Extract the (x, y) coordinate from the center of the cell holding the provided text.  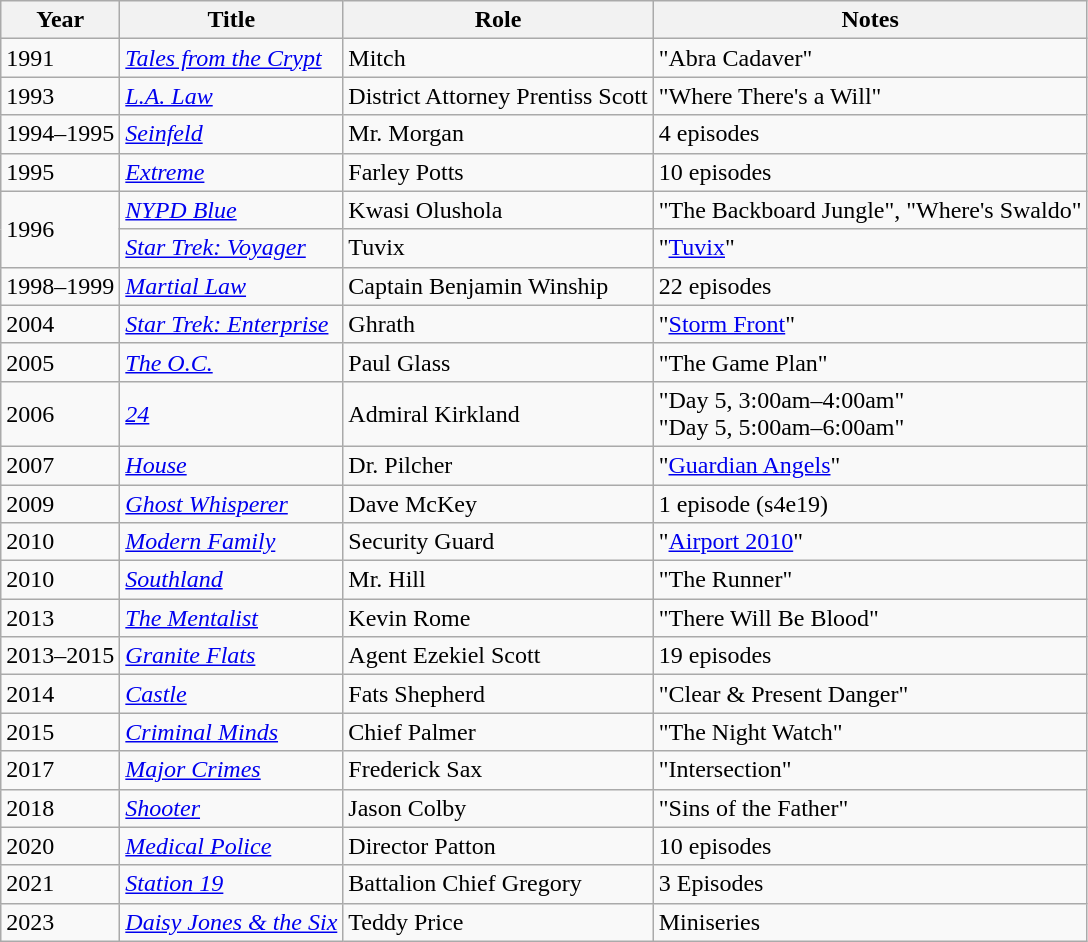
NYPD Blue (232, 210)
Miniseries (870, 922)
"Day 5, 3:00am–4:00am""Day 5, 5:00am–6:00am" (870, 414)
22 episodes (870, 286)
"Tuvix" (870, 248)
Kwasi Olushola (498, 210)
L.A. Law (232, 96)
"Guardian Angels" (870, 465)
Role (498, 20)
Mr. Morgan (498, 134)
Granite Flats (232, 656)
Jason Colby (498, 808)
1998–1999 (60, 286)
2021 (60, 884)
"Clear & Present Danger" (870, 694)
2005 (60, 362)
The Mentalist (232, 618)
3 Episodes (870, 884)
Dave McKey (498, 503)
Security Guard (498, 542)
Ghrath (498, 324)
District Attorney Prentiss Scott (498, 96)
2014 (60, 694)
1993 (60, 96)
Star Trek: Enterprise (232, 324)
House (232, 465)
2013 (60, 618)
"Intersection" (870, 770)
Captain Benjamin Winship (498, 286)
"Airport 2010" (870, 542)
24 (232, 414)
Mr. Hill (498, 580)
2018 (60, 808)
Star Trek: Voyager (232, 248)
Ghost Whisperer (232, 503)
"Storm Front" (870, 324)
"The Backboard Jungle", "Where's Swaldo" (870, 210)
"The Runner" (870, 580)
Castle (232, 694)
2023 (60, 922)
2009 (60, 503)
The O.C. (232, 362)
Paul Glass (498, 362)
1996 (60, 229)
Dr. Pilcher (498, 465)
Criminal Minds (232, 732)
Southland (232, 580)
2004 (60, 324)
1 episode (s4e19) (870, 503)
Tales from the Crypt (232, 58)
2006 (60, 414)
2013–2015 (60, 656)
2017 (60, 770)
2007 (60, 465)
Frederick Sax (498, 770)
Extreme (232, 172)
Martial Law (232, 286)
"Abra Cadaver" (870, 58)
Medical Police (232, 846)
"Sins of the Father" (870, 808)
"Where There's a Will" (870, 96)
Station 19 (232, 884)
1995 (60, 172)
Major Crimes (232, 770)
Title (232, 20)
Agent Ezekiel Scott (498, 656)
Modern Family (232, 542)
"The Game Plan" (870, 362)
Year (60, 20)
Daisy Jones & the Six (232, 922)
Mitch (498, 58)
1991 (60, 58)
1994–1995 (60, 134)
Shooter (232, 808)
Kevin Rome (498, 618)
Teddy Price (498, 922)
Fats Shepherd (498, 694)
4 episodes (870, 134)
Tuvix (498, 248)
Farley Potts (498, 172)
Battalion Chief Gregory (498, 884)
2020 (60, 846)
19 episodes (870, 656)
Notes (870, 20)
"The Night Watch" (870, 732)
Chief Palmer (498, 732)
Seinfeld (232, 134)
Admiral Kirkland (498, 414)
2015 (60, 732)
Director Patton (498, 846)
"There Will Be Blood" (870, 618)
